Output the (x, y) coordinate of the center of the cell containing the given text.  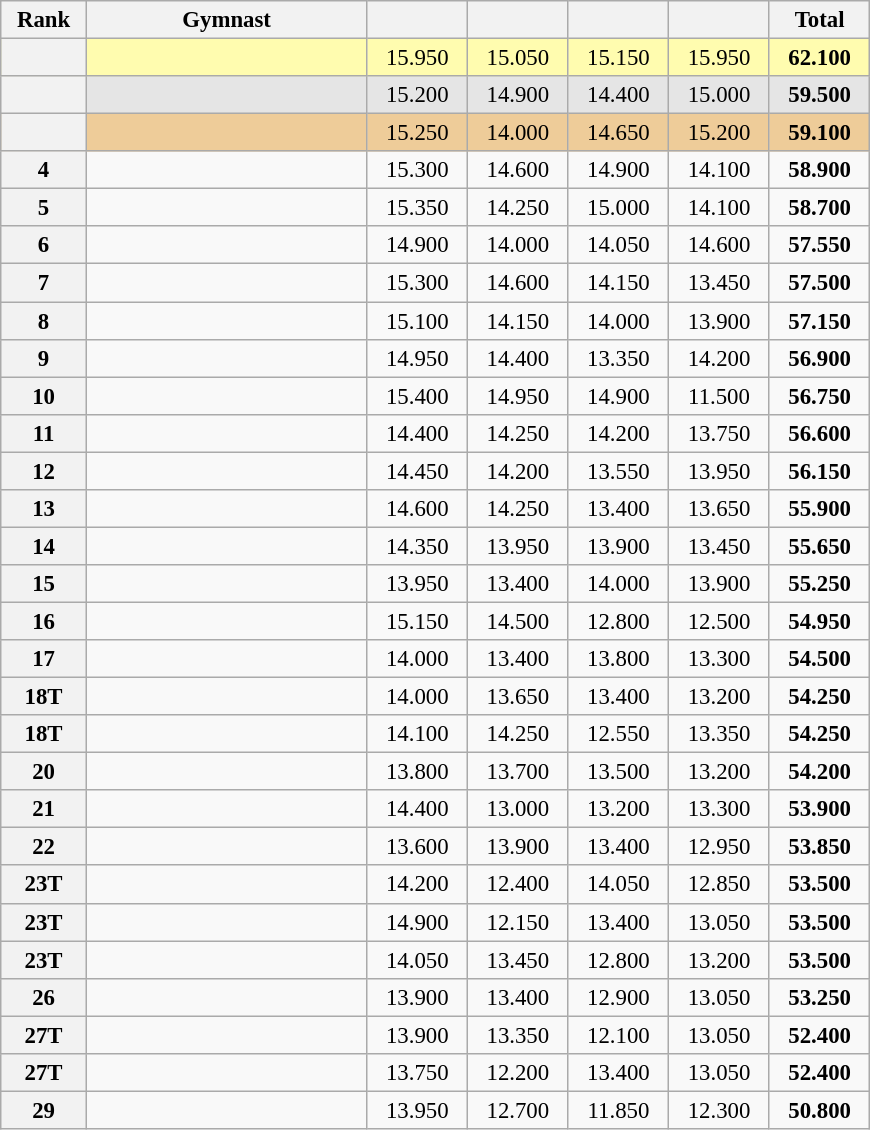
12.900 (618, 997)
15 (44, 584)
12 (44, 471)
59.500 (820, 95)
56.600 (820, 433)
8 (44, 321)
6 (44, 245)
11 (44, 433)
Rank (44, 20)
55.250 (820, 584)
54.200 (820, 772)
12.500 (720, 621)
11.850 (618, 1110)
55.650 (820, 546)
13.700 (518, 772)
12.200 (518, 1073)
4 (44, 170)
26 (44, 997)
14 (44, 546)
14.350 (418, 546)
59.100 (820, 133)
22 (44, 847)
12.550 (618, 734)
13 (44, 509)
16 (44, 621)
58.700 (820, 208)
15.250 (418, 133)
53.250 (820, 997)
58.900 (820, 170)
21 (44, 809)
12.850 (720, 885)
9 (44, 358)
54.500 (820, 659)
56.900 (820, 358)
13.600 (418, 847)
29 (44, 1110)
10 (44, 396)
57.550 (820, 245)
14.500 (518, 621)
15.100 (418, 321)
50.800 (820, 1110)
12.100 (618, 1035)
15.350 (418, 208)
53.850 (820, 847)
56.750 (820, 396)
13.550 (618, 471)
12.700 (518, 1110)
20 (44, 772)
57.500 (820, 283)
55.900 (820, 509)
15.400 (418, 396)
5 (44, 208)
Gymnast (226, 20)
12.400 (518, 885)
53.900 (820, 809)
13.000 (518, 809)
11.500 (720, 396)
14.650 (618, 133)
Total (820, 20)
13.500 (618, 772)
7 (44, 283)
12.150 (518, 922)
56.150 (820, 471)
12.950 (720, 847)
14.450 (418, 471)
62.100 (820, 58)
57.150 (820, 321)
17 (44, 659)
54.950 (820, 621)
12.300 (720, 1110)
15.050 (518, 58)
